Locate the cell with the specified text and output its [X, Y] center coordinate. 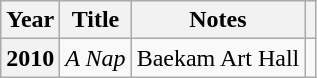
Notes [218, 20]
Year [30, 20]
Title [96, 20]
Baekam Art Hall [218, 58]
2010 [30, 58]
A Nap [96, 58]
